Find where the given text appears and provide that cell's center as [x, y] coordinate. 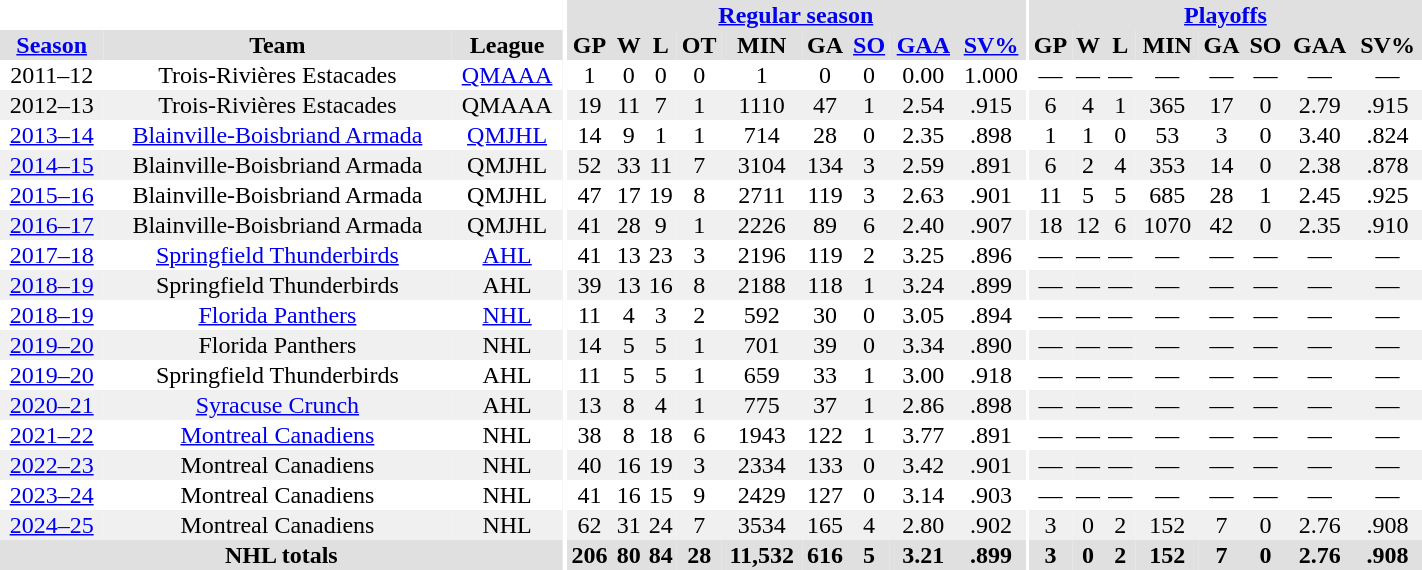
2429 [762, 495]
3.42 [924, 465]
3.21 [924, 555]
118 [825, 285]
NHL totals [282, 555]
23 [661, 255]
2.38 [1320, 165]
Season [52, 45]
Syracuse Crunch [277, 405]
OT [700, 45]
11,532 [762, 555]
3.14 [924, 495]
Team [277, 45]
365 [1167, 105]
2.63 [924, 195]
.878 [1388, 165]
2017–18 [52, 255]
122 [825, 435]
2.40 [924, 225]
2022–23 [52, 465]
.894 [992, 315]
3.40 [1320, 135]
133 [825, 465]
659 [762, 375]
2711 [762, 195]
.824 [1388, 135]
2016–17 [52, 225]
53 [1167, 135]
2.79 [1320, 105]
2014–15 [52, 165]
62 [589, 525]
.918 [992, 375]
3.77 [924, 435]
616 [825, 555]
206 [589, 555]
80 [629, 555]
42 [1221, 225]
2012–13 [52, 105]
3.24 [924, 285]
40 [589, 465]
3.00 [924, 375]
2020–21 [52, 405]
3104 [762, 165]
2023–24 [52, 495]
2.54 [924, 105]
2.59 [924, 165]
2.45 [1320, 195]
30 [825, 315]
2188 [762, 285]
League [506, 45]
Regular season [796, 15]
52 [589, 165]
1110 [762, 105]
134 [825, 165]
31 [629, 525]
3.05 [924, 315]
1070 [1167, 225]
353 [1167, 165]
701 [762, 345]
.925 [1388, 195]
3534 [762, 525]
3.34 [924, 345]
2011–12 [52, 75]
2021–22 [52, 435]
37 [825, 405]
2.80 [924, 525]
2226 [762, 225]
89 [825, 225]
165 [825, 525]
3.25 [924, 255]
685 [1167, 195]
.890 [992, 345]
38 [589, 435]
84 [661, 555]
Playoffs [1226, 15]
.910 [1388, 225]
12 [1088, 225]
127 [825, 495]
2196 [762, 255]
2013–14 [52, 135]
2015–16 [52, 195]
.907 [992, 225]
24 [661, 525]
592 [762, 315]
2.86 [924, 405]
.896 [992, 255]
.903 [992, 495]
1943 [762, 435]
2024–25 [52, 525]
0.00 [924, 75]
775 [762, 405]
1.000 [992, 75]
.902 [992, 525]
2334 [762, 465]
714 [762, 135]
15 [661, 495]
